Find where the given text appears and provide that cell's center as (x, y) coordinate. 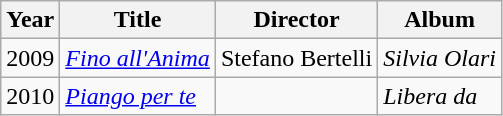
Title (138, 20)
Album (440, 20)
Stefano Bertelli (296, 58)
Piango per te (138, 96)
Year (30, 20)
Fino all'Anima (138, 58)
Libera da (440, 96)
2009 (30, 58)
2010 (30, 96)
Director (296, 20)
Silvia Olari (440, 58)
